From the cell containing the given text, extract its center point as (x, y) coordinate. 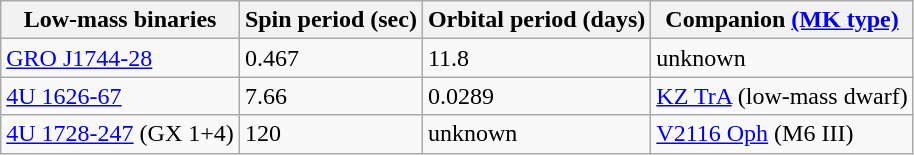
Low-mass binaries (120, 20)
GRO J1744-28 (120, 58)
Companion (MK type) (782, 20)
KZ TrA (low-mass dwarf) (782, 96)
0.0289 (536, 96)
V2116 Oph (M6 III) (782, 134)
4U 1626-67 (120, 96)
7.66 (330, 96)
4U 1728-247 (GX 1+4) (120, 134)
11.8 (536, 58)
0.467 (330, 58)
Orbital period (days) (536, 20)
Spin period (sec) (330, 20)
120 (330, 134)
